Provide the (x, y) coordinate of the cell's center where the given text is located.  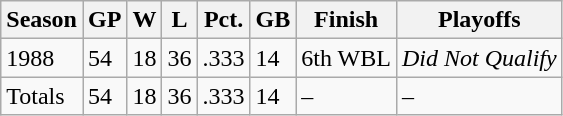
Totals (42, 96)
GB (273, 20)
Playoffs (479, 20)
W (144, 20)
GP (104, 20)
Season (42, 20)
6th WBL (346, 58)
L (180, 20)
Pct. (224, 20)
Did Not Qualify (479, 58)
1988 (42, 58)
Finish (346, 20)
